Extract the (x, y) coordinate from the center of the cell holding the provided text.  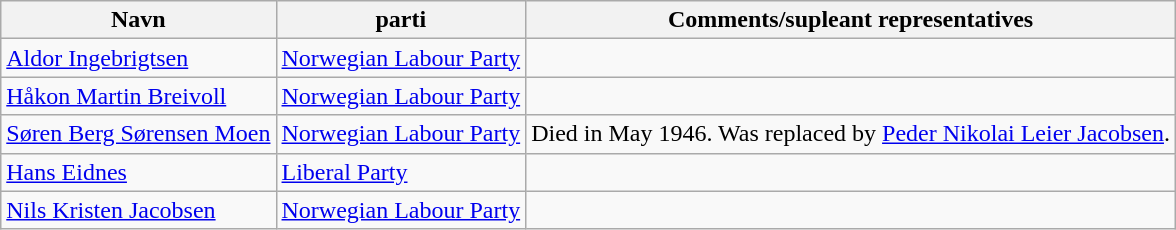
Aldor Ingebrigtsen (138, 58)
Liberal Party (401, 172)
parti (401, 20)
Navn (138, 20)
Died in May 1946. Was replaced by Peder Nikolai Leier Jacobsen. (851, 134)
Nils Kristen Jacobsen (138, 210)
Håkon Martin Breivoll (138, 96)
Hans Eidnes (138, 172)
Comments/supleant representatives (851, 20)
Søren Berg Sørensen Moen (138, 134)
